Locate the cell with the specified text and output its [X, Y] center coordinate. 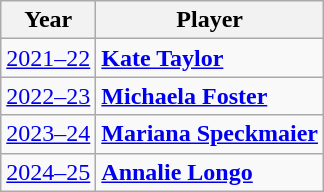
Kate Taylor [210, 58]
Year [48, 20]
2024–25 [48, 172]
Annalie Longo [210, 172]
Michaela Foster [210, 96]
2023–24 [48, 134]
Player [210, 20]
Mariana Speckmaier [210, 134]
2021–22 [48, 58]
2022–23 [48, 96]
